Return the [X, Y] coordinate for the center point of the cell that contains the specified text.  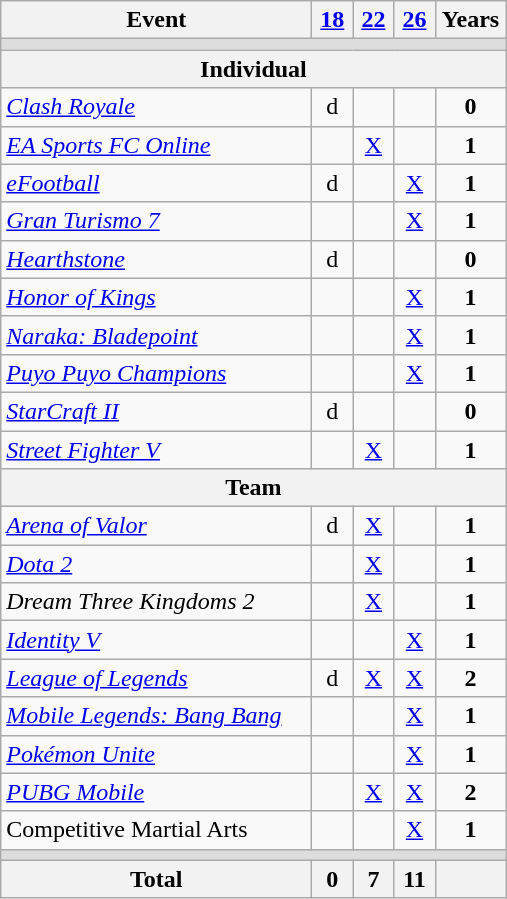
22 [374, 20]
Identity V [156, 640]
11 [414, 879]
26 [414, 20]
Individual [254, 69]
Gran Turismo 7 [156, 221]
Competitive Martial Arts [156, 830]
Team [254, 488]
Honor of Kings [156, 297]
Street Fighter V [156, 449]
PUBG Mobile [156, 792]
Pokémon Unite [156, 754]
18 [332, 20]
Mobile Legends: Bang Bang [156, 716]
Arena of Valor [156, 526]
Total [156, 879]
7 [374, 879]
Hearthstone [156, 259]
Naraka: Bladepoint [156, 335]
Clash Royale [156, 107]
Dream Three Kingdoms 2 [156, 602]
League of Legends [156, 678]
eFootball [156, 183]
Years [470, 20]
StarCraft II [156, 411]
EA Sports FC Online [156, 145]
Dota 2 [156, 564]
Event [156, 20]
Puyo Puyo Champions [156, 373]
